For the text-containing cell, return its midpoint in (X, Y) coordinate format. 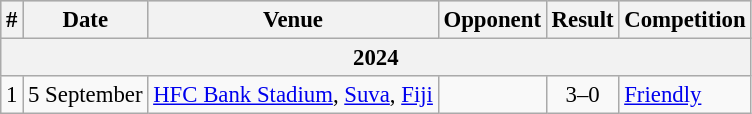
Date (86, 20)
Friendly (685, 95)
2024 (376, 58)
1 (12, 95)
Result (582, 20)
Competition (685, 20)
Opponent (492, 20)
5 September (86, 95)
Venue (293, 20)
HFC Bank Stadium, Suva, Fiji (293, 95)
3–0 (582, 95)
# (12, 20)
